Return [X, Y] of the center of cell containing provided text 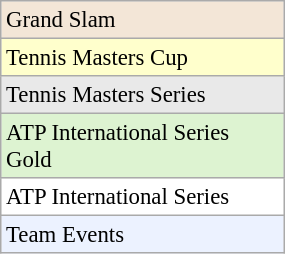
Grand Slam [142, 20]
Tennis Masters Cup [142, 58]
Team Events [142, 235]
ATP International Series Gold [142, 146]
ATP International Series [142, 197]
Tennis Masters Series [142, 95]
